For the text-containing cell, return its midpoint in (X, Y) coordinate format. 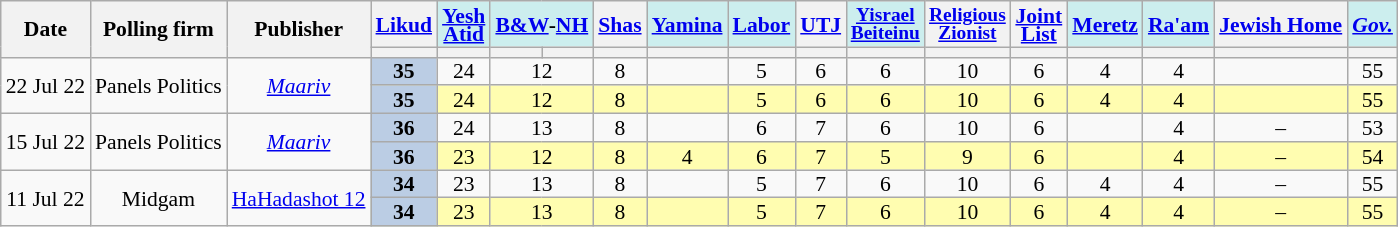
Publisher (299, 29)
9 (967, 156)
YeshAtid (464, 24)
11 Jul 22 (46, 198)
Polling firm (158, 29)
Jewish Home (1280, 24)
Shas (620, 24)
Gov. (1372, 24)
54 (1372, 156)
HaHadashot 12 (299, 198)
15 Jul 22 (46, 142)
53 (1372, 128)
Likud (404, 24)
Ra'am (1178, 24)
UTJ (820, 24)
B&W-NH (542, 24)
Yamina (688, 24)
22 Jul 22 (46, 85)
Date (46, 29)
YisraelBeiteinu (885, 24)
Midgam (158, 198)
JointList (1038, 24)
Labor (762, 24)
ReligiousZionist (967, 24)
Meretz (1105, 24)
